For the text-containing cell, return its midpoint in (X, Y) coordinate format. 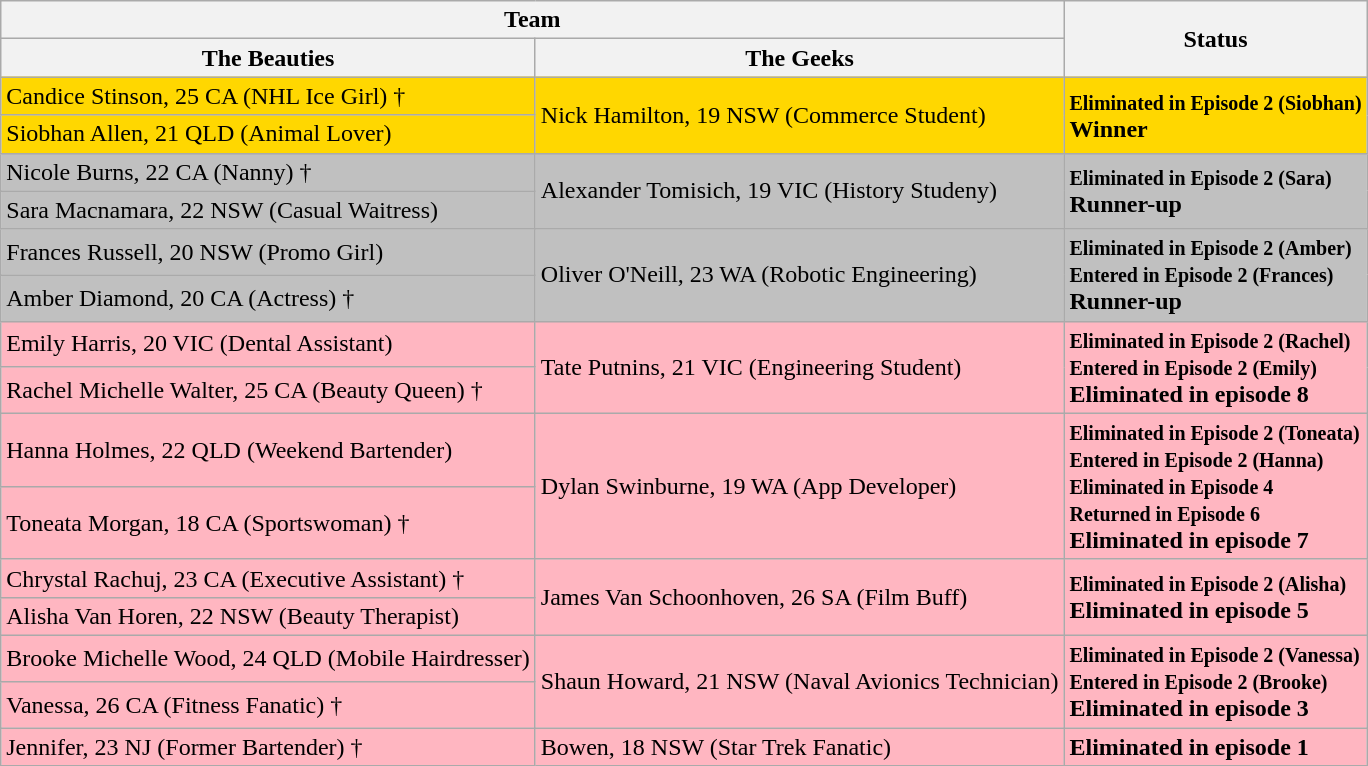
Toneata Morgan, 18 CA (Sportswoman) † (268, 522)
The Geeks (800, 58)
Status (1216, 39)
Brooke Michelle Wood, 24 QLD (Mobile Hairdresser) (268, 658)
Hanna Holmes, 22 QLD (Weekend Bartender) (268, 450)
Emily Harris, 20 VIC (Dental Assistant) (268, 344)
Frances Russell, 20 NSW (Promo Girl) (268, 252)
Nicole Burns, 22 CA (Nanny) † (268, 172)
Sara Macnamara, 22 NSW (Casual Waitress) (268, 210)
Alexander Tomisich, 19 VIC (History Studeny) (800, 191)
Eliminated in Episode 2 (Vanessa)Entered in Episode 2 (Brooke)Eliminated in episode 3 (1216, 681)
Oliver O'Neill, 23 WA (Robotic Engineering) (800, 275)
Eliminated in Episode 2 (Alisha)Eliminated in episode 5 (1216, 597)
Eliminated in Episode 2 (Sara)Runner-up (1216, 191)
Bowen, 18 NSW (Star Trek Fanatic) (800, 747)
Eliminated in Episode 2 (Siobhan)Winner (1216, 115)
Candice Stinson, 25 CA (NHL Ice Girl) † (268, 96)
The Beauties (268, 58)
Team (532, 20)
Jennifer, 23 NJ (Former Bartender) † (268, 747)
Alisha Van Horen, 22 NSW (Beauty Therapist) (268, 616)
Dylan Swinburne, 19 WA (App Developer) (800, 486)
James Van Schoonhoven, 26 SA (Film Buff) (800, 597)
Amber Diamond, 20 CA (Actress) † (268, 298)
Vanessa, 26 CA (Fitness Fanatic) † (268, 704)
Eliminated in Episode 2 (Toneata)Entered in Episode 2 (Hanna)Eliminated in Episode 4Returned in Episode 6Eliminated in episode 7 (1216, 486)
Eliminated in Episode 2 (Amber)Entered in Episode 2 (Frances)Runner-up (1216, 275)
Tate Putnins, 21 VIC (Engineering Student) (800, 367)
Shaun Howard, 21 NSW (Naval Avionics Technician) (800, 681)
Eliminated in Episode 2 (Rachel)Entered in Episode 2 (Emily)Eliminated in episode 8 (1216, 367)
Chrystal Rachuj, 23 CA (Executive Assistant) † (268, 578)
Eliminated in episode 1 (1216, 747)
Siobhan Allen, 21 QLD (Animal Lover) (268, 134)
Nick Hamilton, 19 NSW (Commerce Student) (800, 115)
Rachel Michelle Walter, 25 CA (Beauty Queen) † (268, 390)
